Detect which cell encompasses the target text, then output its (x, y) center coordinate. 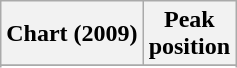
Chart (2009) (72, 34)
Peakposition (189, 34)
